Locate the cell with the specified text and output its [X, Y] center coordinate. 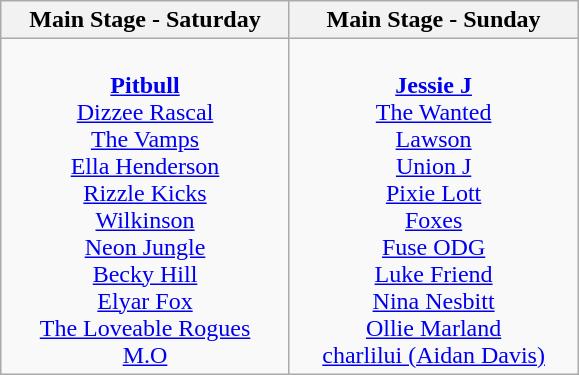
Jessie J The Wanted Lawson Union J Pixie Lott Foxes Fuse ODG Luke Friend Nina Nesbitt Ollie Marland charlilui (Aidan Davis) [434, 206]
Main Stage - Sunday [434, 20]
Pitbull Dizzee Rascal The Vamps Ella Henderson Rizzle Kicks Wilkinson Neon Jungle Becky Hill Elyar Fox The Loveable Rogues M.O [146, 206]
Main Stage - Saturday [146, 20]
